Return (X, Y) of the center of cell containing provided text 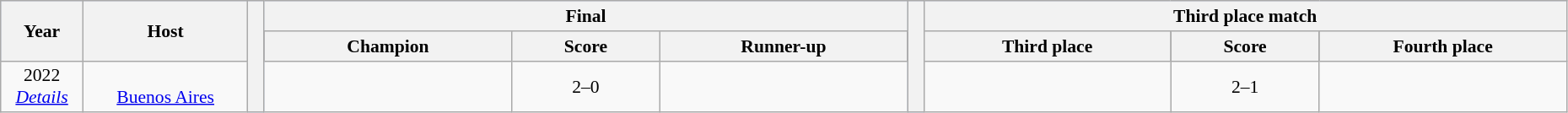
Champion (388, 46)
2–1 (1245, 86)
Host (165, 30)
Buenos Aires (165, 86)
Year (42, 30)
Third place match (1245, 16)
Final (585, 16)
Fourth place (1442, 46)
2–0 (586, 86)
Third place (1048, 46)
2022Details (42, 86)
Runner-up (783, 46)
